Find where the given text appears and provide that cell's center as [X, Y] coordinate. 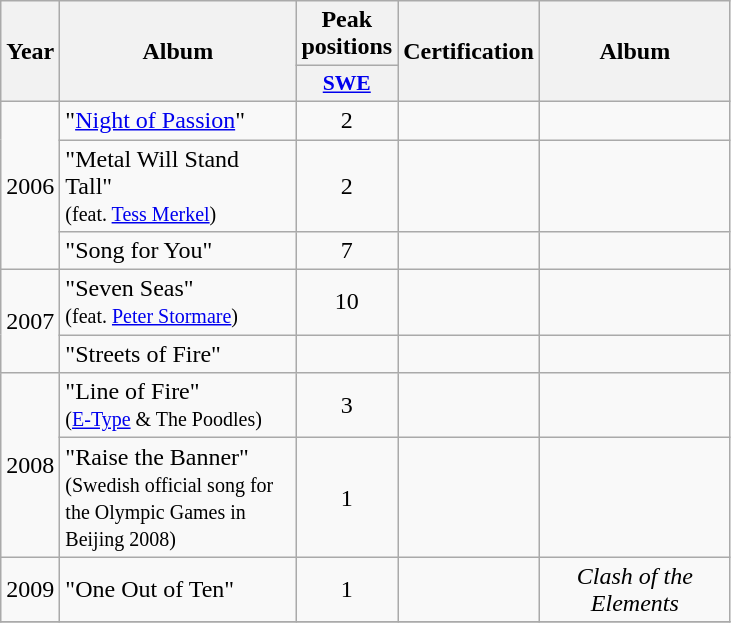
2008 [30, 465]
Peak positions [347, 34]
Year [30, 52]
Certification [469, 52]
7 [347, 251]
2006 [30, 185]
"Song for You" [178, 251]
"One Out of Ten" [178, 590]
10 [347, 302]
3 [347, 406]
"Line of Fire" (E-Type & The Poodles) [178, 406]
SWE [347, 84]
"Seven Seas" (feat. Peter Stormare) [178, 302]
"Streets of Fire" [178, 354]
2009 [30, 590]
"Raise the Banner" (Swedish official song for the Olympic Games in Beijing 2008) [178, 498]
"Metal Will Stand Tall" (feat. Tess Merkel) [178, 186]
Clash of the Elements [634, 590]
2007 [30, 322]
"Night of Passion" [178, 120]
